Detect which cell encompasses the target text, then output its [x, y] center coordinate. 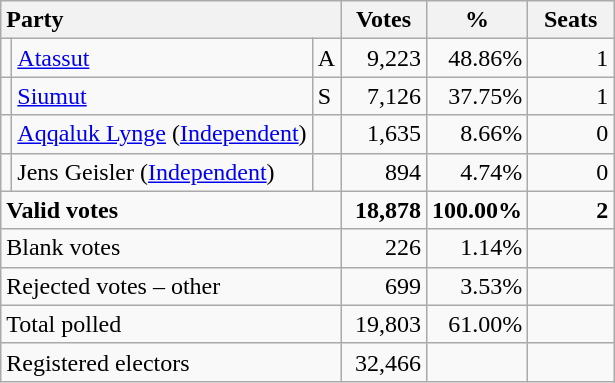
48.86% [478, 58]
Siumut [162, 96]
32,466 [384, 362]
19,803 [384, 324]
Registered electors [171, 362]
894 [384, 172]
Total polled [171, 324]
Jens Geisler (Independent) [162, 172]
Votes [384, 20]
A [326, 58]
100.00% [478, 210]
Rejected votes – other [171, 286]
% [478, 20]
4.74% [478, 172]
S [326, 96]
226 [384, 248]
Atassut [162, 58]
7,126 [384, 96]
18,878 [384, 210]
1.14% [478, 248]
37.75% [478, 96]
3.53% [478, 286]
Valid votes [171, 210]
8.66% [478, 134]
Seats [571, 20]
Blank votes [171, 248]
Party [171, 20]
1,635 [384, 134]
61.00% [478, 324]
9,223 [384, 58]
Aqqaluk Lynge (Independent) [162, 134]
2 [571, 210]
699 [384, 286]
